Locate the cell with the specified text and output its [X, Y] center coordinate. 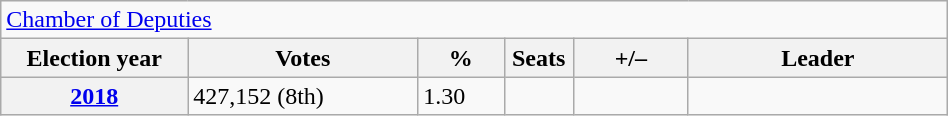
Chamber of Deputies [474, 20]
+/– [630, 58]
Seats [538, 58]
Leader [818, 58]
Votes [303, 58]
1.30 [461, 96]
Election year [94, 58]
% [461, 58]
2018 [94, 96]
427,152 (8th) [303, 96]
